Provide the (x, y) coordinate of the cell's center where the given text is located.  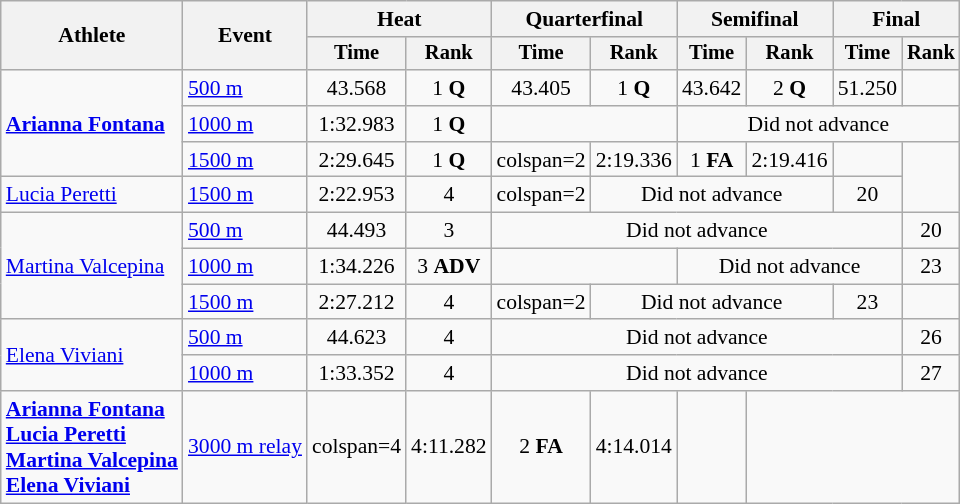
4:14.014 (634, 447)
Quarterfinal (584, 19)
2:19.336 (634, 160)
3000 m relay (245, 447)
Event (245, 36)
51.250 (868, 88)
44.623 (356, 338)
3 (448, 231)
Semifinal (755, 19)
43.405 (542, 88)
43.568 (356, 88)
26 (931, 338)
3 ADV (448, 267)
27 (931, 373)
1:33.352 (356, 373)
Martina Valcepina (92, 266)
Athlete (92, 36)
2:22.953 (356, 195)
1:32.983 (356, 124)
Arianna Fontana (92, 124)
Arianna FontanaLucia PerettiMartina ValcepinaElena Viviani (92, 447)
2 FA (542, 447)
43.642 (712, 88)
1:34.226 (356, 267)
44.493 (356, 231)
2:29.645 (356, 160)
colspan=4 (356, 447)
Heat (400, 19)
1 FA (712, 160)
2:19.416 (789, 160)
2 Q (789, 88)
Lucia Peretti (92, 195)
Elena Viviani (92, 356)
4:11.282 (448, 447)
2:27.212 (356, 302)
Final (896, 19)
